Scan for the cell matching the given text and deliver its (x, y) coordinate at center. 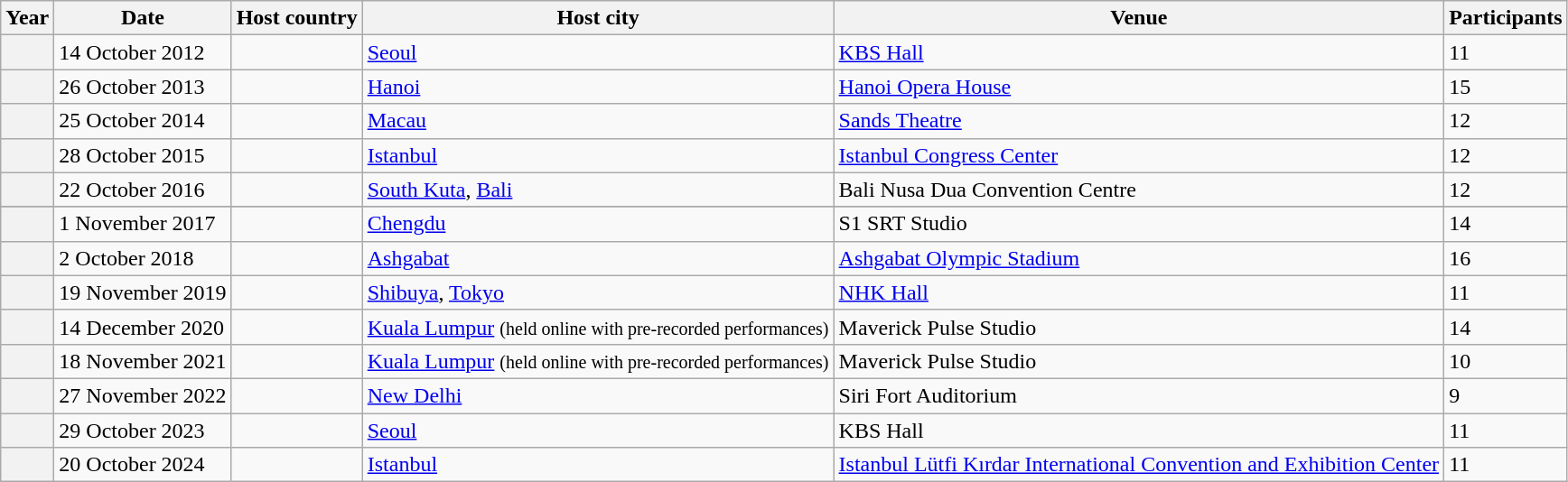
Year (27, 18)
Bali Nusa Dua Convention Centre (1139, 190)
Macau (598, 121)
Istanbul Congress Center (1139, 155)
27 November 2022 (143, 395)
14 October 2012 (143, 52)
Siri Fort Auditorium (1139, 395)
26 October 2013 (143, 87)
NHK Hall (1139, 292)
25 October 2014 (143, 121)
9 (1506, 395)
15 (1506, 87)
Istanbul Lütfi Kırdar International Convention and Exhibition Center (1139, 465)
Venue (1139, 18)
Host city (598, 18)
Hanoi Opera House (1139, 87)
Date (143, 18)
22 October 2016 (143, 190)
28 October 2015 (143, 155)
Chengdu (598, 224)
20 October 2024 (143, 465)
14 December 2020 (143, 327)
Host country (296, 18)
Participants (1506, 18)
1 November 2017 (143, 224)
Ashgabat Olympic Stadium (1139, 258)
10 (1506, 361)
South Kuta, Bali (598, 190)
16 (1506, 258)
S1 SRT Studio (1139, 224)
18 November 2021 (143, 361)
29 October 2023 (143, 431)
Hanoi (598, 87)
Ashgabat (598, 258)
Shibuya, Tokyo (598, 292)
19 November 2019 (143, 292)
Sands Theatre (1139, 121)
New Delhi (598, 395)
2 October 2018 (143, 258)
